Output the (X, Y) coordinate of the center of the cell containing the given text.  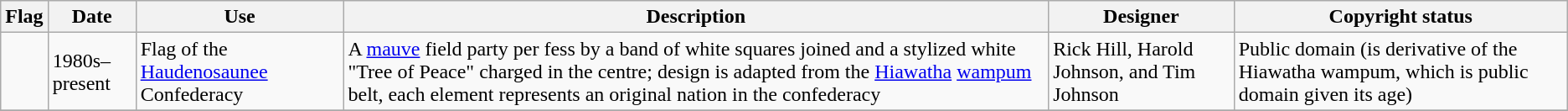
Flag (24, 17)
Designer (1142, 17)
Description (696, 17)
1980s–present (92, 71)
Use (240, 17)
Flag of the Haudenosaunee Confederacy (240, 71)
Public domain (is derivative of the Hiawatha wampum, which is public domain given its age) (1400, 71)
Rick Hill, Harold Johnson, and Tim Johnson (1142, 71)
Date (92, 17)
Copyright status (1400, 17)
